For the text-containing cell, return its midpoint in [X, Y] coordinate format. 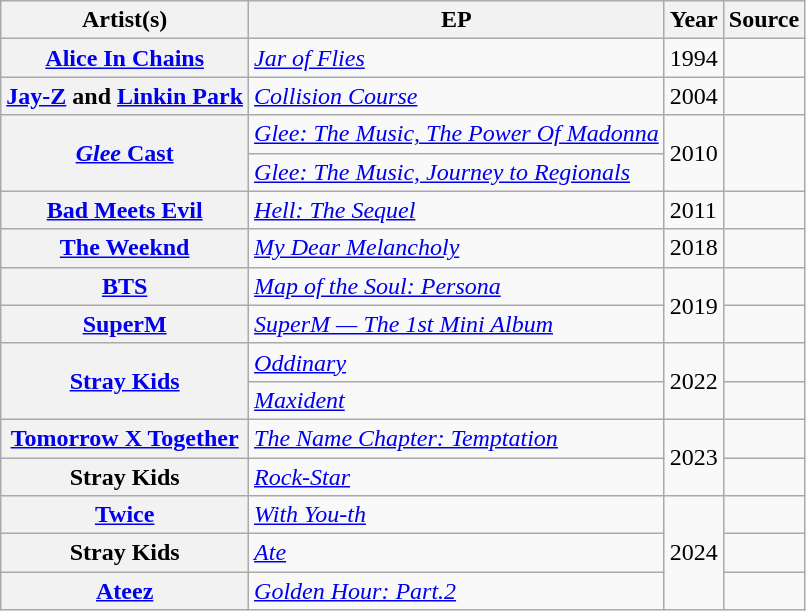
Twice [125, 515]
2004 [694, 96]
Tomorrow X Together [125, 438]
Alice In Chains [125, 58]
SuperM [125, 324]
Collision Course [457, 96]
2023 [694, 457]
Ateez [125, 591]
Map of the Soul: Persona [457, 286]
Glee: The Music, Journey to Regionals [457, 172]
Jar of Flies [457, 58]
Artist(s) [125, 20]
SuperM — The 1st Mini Album [457, 324]
Jay-Z and Linkin Park [125, 96]
Bad Meets Evil [125, 210]
1994 [694, 58]
My Dear Melancholy [457, 248]
Hell: The Sequel [457, 210]
2019 [694, 305]
EP [457, 20]
The Name Chapter: Temptation [457, 438]
Golden Hour: Part.2 [457, 591]
2024 [694, 553]
Source [764, 20]
Oddinary [457, 362]
Year [694, 20]
2018 [694, 248]
Maxident [457, 400]
BTS [125, 286]
Glee: The Music, The Power Of Madonna [457, 134]
2010 [694, 153]
Glee Cast [125, 153]
With You-th [457, 515]
Ate [457, 553]
2022 [694, 381]
Rock-Star [457, 477]
2011 [694, 210]
The Weeknd [125, 248]
